Search for the cell housing the specified text and yield its [x, y] center coordinate. 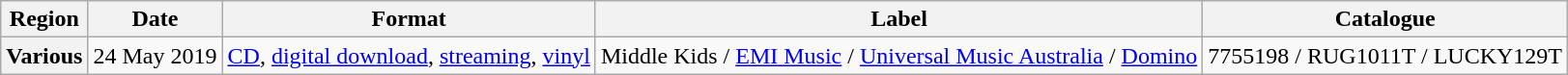
Various [44, 56]
Format [409, 19]
Region [44, 19]
24 May 2019 [155, 56]
7755198 / RUG1011T / LUCKY129T [1385, 56]
Date [155, 19]
CD, digital download, streaming, vinyl [409, 56]
Middle Kids / EMI Music / Universal Music Australia / Domino [898, 56]
Catalogue [1385, 19]
Label [898, 19]
